Output the [x, y] coordinate of the center of the cell containing the given text.  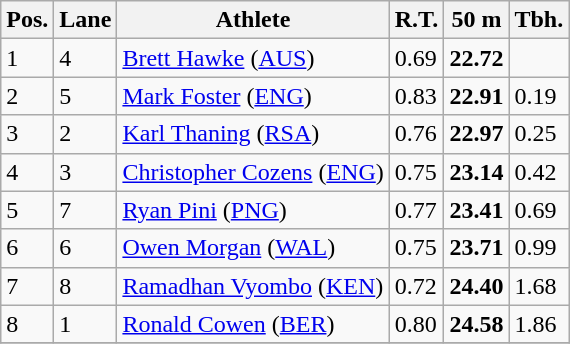
0.76 [416, 134]
24.58 [476, 324]
0.80 [416, 324]
1.86 [539, 324]
Ronald Cowen (BER) [253, 324]
24.40 [476, 286]
23.14 [476, 172]
0.42 [539, 172]
23.71 [476, 248]
22.97 [476, 134]
Owen Morgan (WAL) [253, 248]
Tbh. [539, 20]
50 m [476, 20]
0.25 [539, 134]
Mark Foster (ENG) [253, 96]
Brett Hawke (AUS) [253, 58]
Ryan Pini (PNG) [253, 210]
0.83 [416, 96]
0.19 [539, 96]
R.T. [416, 20]
Lane [86, 20]
Pos. [28, 20]
0.99 [539, 248]
Karl Thaning (RSA) [253, 134]
0.72 [416, 286]
Ramadhan Vyombo (KEN) [253, 286]
22.91 [476, 96]
0.77 [416, 210]
23.41 [476, 210]
1.68 [539, 286]
22.72 [476, 58]
Christopher Cozens (ENG) [253, 172]
Athlete [253, 20]
